Determine the (x, y) coordinate at the center of the cell enclosing the given text.  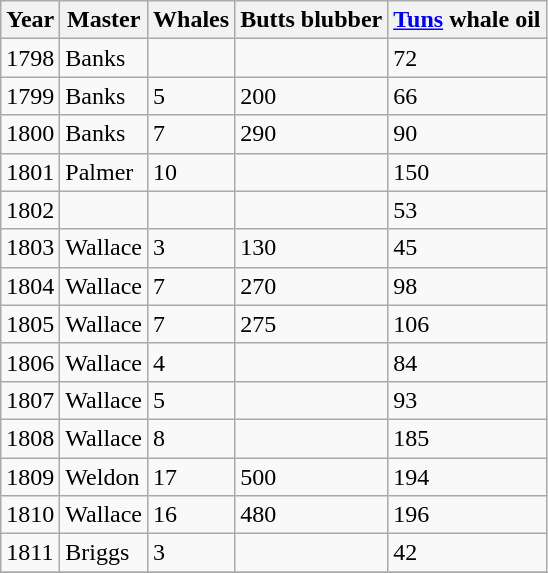
93 (467, 400)
Year (30, 20)
Briggs (104, 553)
10 (192, 172)
1809 (30, 477)
17 (192, 477)
1810 (30, 515)
150 (467, 172)
1808 (30, 438)
Butts blubber (312, 20)
480 (312, 515)
1811 (30, 553)
1807 (30, 400)
194 (467, 477)
270 (312, 286)
500 (312, 477)
185 (467, 438)
Master (104, 20)
1802 (30, 210)
1803 (30, 248)
130 (312, 248)
42 (467, 553)
275 (312, 324)
84 (467, 362)
53 (467, 210)
1806 (30, 362)
16 (192, 515)
1798 (30, 58)
8 (192, 438)
Tuns whale oil (467, 20)
66 (467, 96)
106 (467, 324)
98 (467, 286)
200 (312, 96)
1804 (30, 286)
1799 (30, 96)
196 (467, 515)
290 (312, 134)
72 (467, 58)
Weldon (104, 477)
Whales (192, 20)
90 (467, 134)
Palmer (104, 172)
45 (467, 248)
4 (192, 362)
1800 (30, 134)
1805 (30, 324)
1801 (30, 172)
